Return [x, y] of the center of cell containing provided text 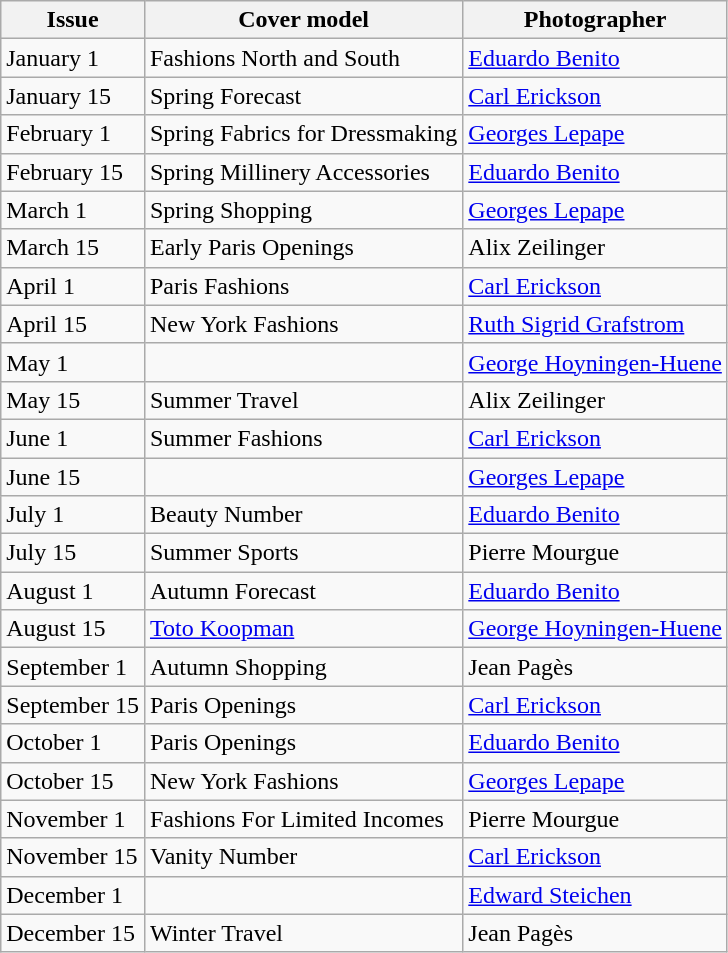
Spring Shopping [303, 210]
June 15 [73, 477]
Spring Forecast [303, 96]
Issue [73, 20]
August 15 [73, 629]
January 15 [73, 96]
July 1 [73, 515]
Summer Travel [303, 400]
November 15 [73, 857]
Summer Sports [303, 553]
Vanity Number [303, 857]
September 1 [73, 667]
December 15 [73, 933]
July 15 [73, 553]
May 1 [73, 362]
October 1 [73, 743]
April 15 [73, 324]
Autumn Forecast [303, 591]
August 1 [73, 591]
May 15 [73, 400]
Ruth Sigrid Grafstrom [596, 324]
June 1 [73, 438]
October 15 [73, 781]
Early Paris Openings [303, 248]
January 1 [73, 58]
Winter Travel [303, 933]
Autumn Shopping [303, 667]
November 1 [73, 819]
Summer Fashions [303, 438]
February 15 [73, 172]
February 1 [73, 134]
March 1 [73, 210]
September 15 [73, 705]
Fashions For Limited Incomes [303, 819]
April 1 [73, 286]
Spring Millinery Accessories [303, 172]
Photographer [596, 20]
Fashions North and South [303, 58]
Beauty Number [303, 515]
Toto Koopman [303, 629]
Cover model [303, 20]
Paris Fashions [303, 286]
December 1 [73, 895]
March 15 [73, 248]
Edward Steichen [596, 895]
Spring Fabrics for Dressmaking [303, 134]
